Output the [X, Y] coordinate of the center of the cell containing the given text.  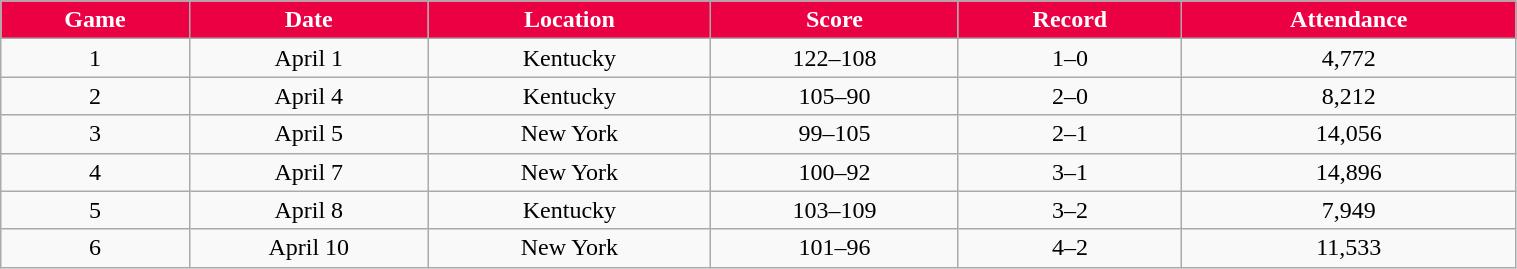
3 [96, 134]
11,533 [1349, 248]
7,949 [1349, 210]
2–0 [1070, 96]
5 [96, 210]
Date [308, 20]
8,212 [1349, 96]
2–1 [1070, 134]
April 7 [308, 172]
99–105 [835, 134]
April 1 [308, 58]
1 [96, 58]
Attendance [1349, 20]
122–108 [835, 58]
April 8 [308, 210]
Record [1070, 20]
2 [96, 96]
4 [96, 172]
1–0 [1070, 58]
4–2 [1070, 248]
April 10 [308, 248]
101–96 [835, 248]
Score [835, 20]
April 4 [308, 96]
April 5 [308, 134]
103–109 [835, 210]
3–1 [1070, 172]
4,772 [1349, 58]
14,056 [1349, 134]
Location [569, 20]
3–2 [1070, 210]
105–90 [835, 96]
14,896 [1349, 172]
6 [96, 248]
Game [96, 20]
100–92 [835, 172]
